Pinpoint the cell where the given text exists, returning its [x, y] midpoint coordinate. 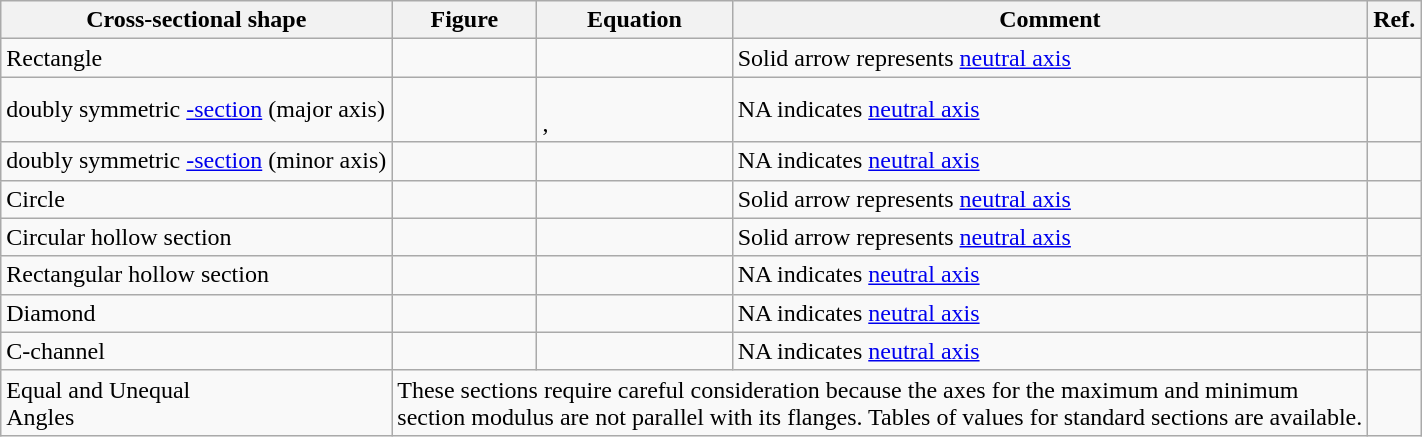
Ref. [1394, 20]
Circle [196, 199]
C-channel [196, 351]
Circular hollow section [196, 237]
Figure [464, 20]
Equation [634, 20]
Equal and UnequalAngles [196, 402]
doubly symmetric -section (minor axis) [196, 161]
Rectangular hollow section [196, 275]
doubly symmetric -section (major axis) [196, 110]
Diamond [196, 313]
Cross-sectional shape [196, 20]
, [634, 110]
Rectangle [196, 58]
Comment [1050, 20]
